From the cell containing the given text, extract its center point as [x, y] coordinate. 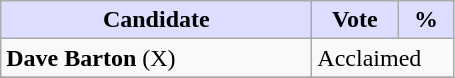
Dave Barton (X) [156, 58]
% [426, 20]
Acclaimed [383, 58]
Candidate [156, 20]
Vote [355, 20]
